For the text-containing cell, return its midpoint in (X, Y) coordinate format. 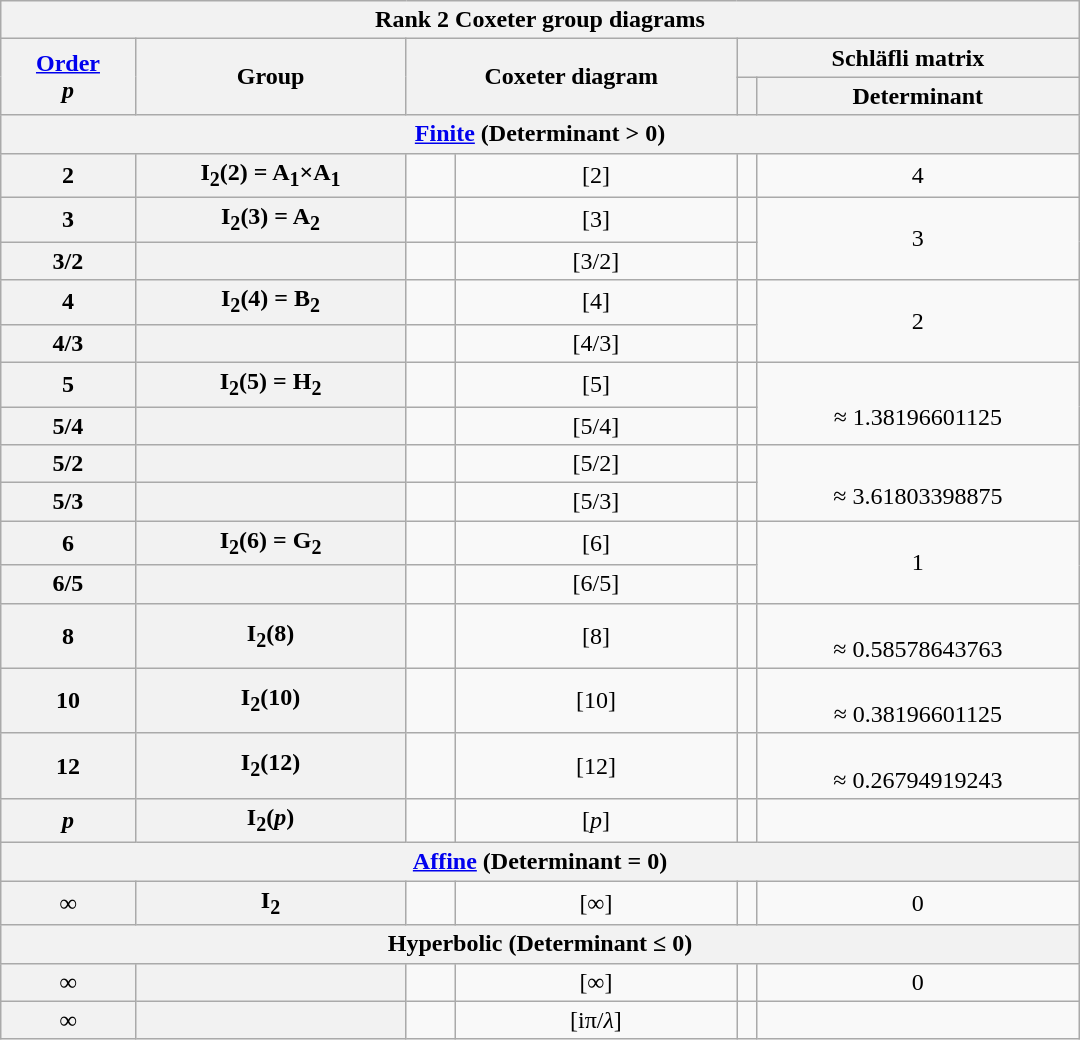
[5] (596, 384)
I2(12) (270, 766)
Rank 2 Coxeter group diagrams (540, 20)
[iπ/λ] (596, 1020)
3/2 (68, 261)
[5/4] (596, 425)
[4] (596, 302)
[3] (596, 219)
I2(3) = A2 (270, 219)
[3/2] (596, 261)
4/3 (68, 343)
[8] (596, 636)
I2(10) (270, 700)
5/2 (68, 464)
[5/2] (596, 464)
5/3 (68, 502)
[12] (596, 766)
6/5 (68, 584)
Schläfli matrix (908, 58)
8 (68, 636)
Affine (Determinant = 0) (540, 862)
[5/3] (596, 502)
5 (68, 384)
[10] (596, 700)
≈ 0.26794919243 (918, 766)
I2(p) (270, 820)
1 (918, 562)
p (68, 820)
I2(6) = G2 (270, 543)
Hyperbolic (Determinant ≤ 0) (540, 944)
≈ 0.38196601125 (918, 700)
≈ 1.38196601125 (918, 403)
I2(5) = H2 (270, 384)
[2] (596, 175)
12 (68, 766)
≈ 0.58578643763 (918, 636)
I2(4) = B2 (270, 302)
6 (68, 543)
Orderp (68, 77)
Finite (Determinant > 0) (540, 134)
I2(8) (270, 636)
10 (68, 700)
[4/3] (596, 343)
Determinant (918, 96)
[6/5] (596, 584)
5/4 (68, 425)
I2(2) = A1×A1 (270, 175)
≈ 3.61803398875 (918, 483)
[p] (596, 820)
I2 (270, 903)
Group (270, 77)
Coxeter diagram (572, 77)
[6] (596, 543)
